Pinpoint the cell where the given text exists, returning its [x, y] midpoint coordinate. 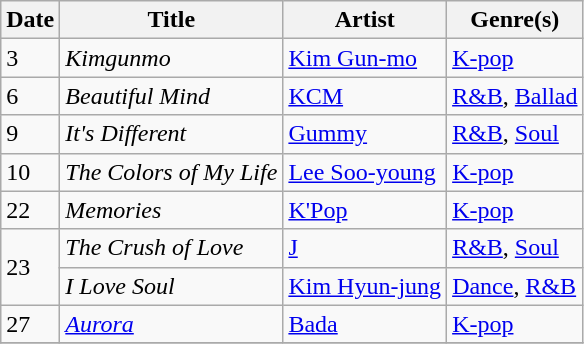
10 [30, 172]
Lee Soo-young [365, 172]
The Colors of My Life [172, 172]
22 [30, 210]
Beautiful Mind [172, 96]
Gummy [365, 134]
Genre(s) [515, 20]
3 [30, 58]
23 [30, 267]
R&B, Ballad [515, 96]
Dance, R&B [515, 286]
Bada [365, 324]
KCM [365, 96]
Memories [172, 210]
I Love Soul [172, 286]
K'Pop [365, 210]
The Crush of Love [172, 248]
J [365, 248]
Title [172, 20]
Aurora [172, 324]
Kim Hyun-jung [365, 286]
Date [30, 20]
Kim Gun-mo [365, 58]
It's Different [172, 134]
Kimgunmo [172, 58]
Artist [365, 20]
27 [30, 324]
9 [30, 134]
6 [30, 96]
